Provide the (X, Y) coordinate of the cell's center where the given text is located.  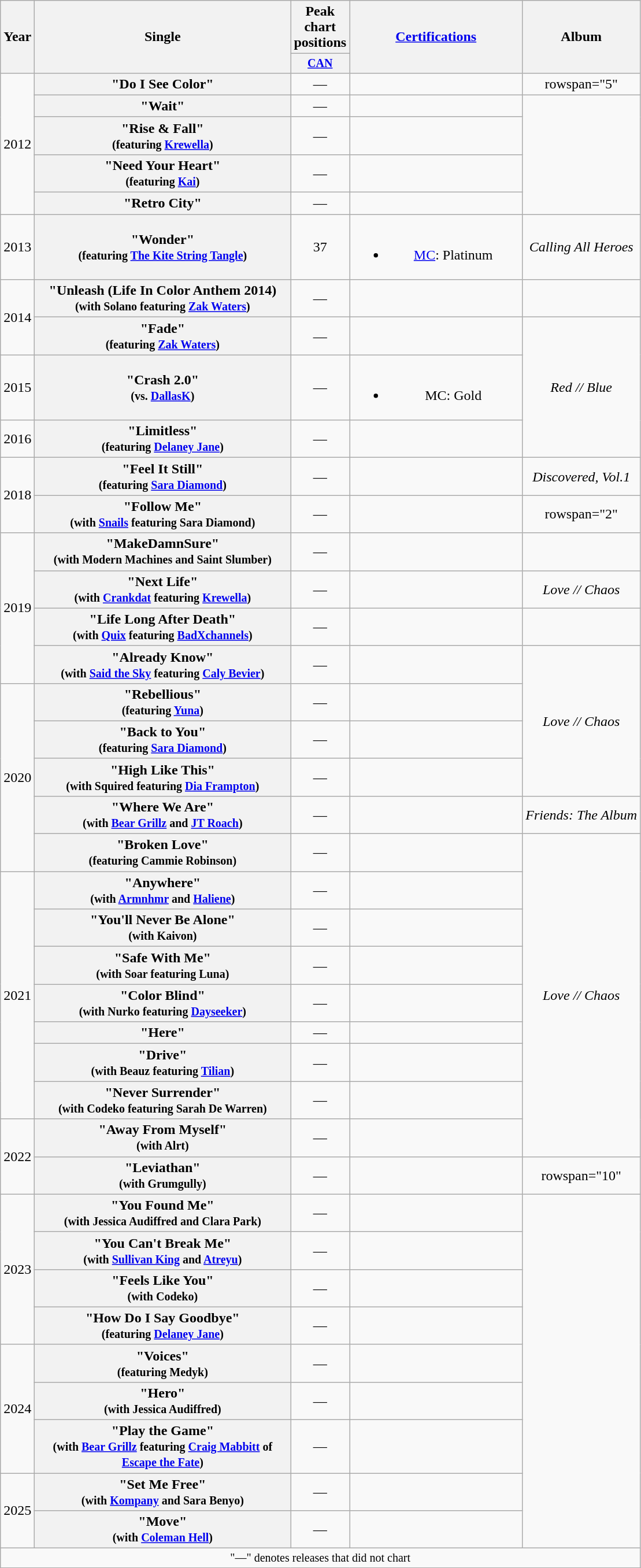
"Limitless" (featuring Delaney Jane) (163, 439)
"Voices"(featuring Medyk) (163, 1363)
Year (17, 37)
"Feel It Still" (featuring Sara Diamond) (163, 476)
Red // Blue (581, 387)
rowspan="5" (581, 84)
rowspan="10" (581, 1176)
2016 (17, 439)
2015 (17, 387)
Album (581, 37)
"Where We Are"(with Bear Grillz and JT Roach) (163, 815)
2022 (17, 1156)
"Anywhere" (with Armnhmr and Haliene) (163, 890)
"Play the Game"(with Bear Grillz featuring Craig Mabbitt of Escape the Fate) (163, 1447)
"Wait" (163, 106)
"Fade" (featuring Zak Waters) (163, 336)
Discovered, Vol.1 (581, 476)
"Need Your Heart" (featuring Kai) (163, 173)
MC: Gold (436, 387)
"Feels Like You"(with Codeko) (163, 1288)
"Unleash (Life In Color Anthem 2014) (with Solano featuring Zak Waters) (163, 298)
2023 (17, 1269)
"Move"(with Coleman Hell) (163, 1529)
Certifications (436, 37)
"Leviathan"(with Grumgully) (163, 1176)
2024 (17, 1408)
Calling All Heroes (581, 247)
"Back to You"(featuring Sara Diamond) (163, 740)
2012 (17, 143)
"Safe With Me" (with Soar featuring Luna) (163, 965)
Single (163, 37)
"Color Blind" (with Nurko featuring Dayseeker) (163, 1003)
"Away From Myself" (with Alrt) (163, 1137)
"High Like This"(with Squired featuring Dia Frampton) (163, 777)
2025 (17, 1511)
"MakeDamnSure"(with Modern Machines and Saint Slumber) (163, 551)
"Never Surrender" (with Codeko featuring Sarah De Warren) (163, 1100)
"Do I See Color" (163, 84)
"Drive" (with Beauz featuring Tilian) (163, 1062)
2021 (17, 995)
"Hero"(with Jessica Audiffred) (163, 1401)
"Rise & Fall" (featuring Krewella) (163, 135)
2020 (17, 777)
"—" denotes releases that did not chart (320, 1558)
"Rebellious"(featuring Yuna) (163, 702)
2013 (17, 247)
"Here" (163, 1033)
"Retro City" (163, 203)
2014 (17, 317)
CAN (320, 64)
"Already Know"(with Said the Sky featuring Caly Bevier) (163, 665)
Friends: The Album (581, 815)
"You'll Never Be Alone" (with Kaivon) (163, 928)
"Life Long After Death" (with Quix featuring BadXchannels) (163, 627)
"Follow Me" (with Snails featuring Sara Diamond) (163, 514)
"Set Me Free"(with Kompany and Sara Benyo) (163, 1492)
"You Can't Break Me"(with Sullivan King and Atreyu) (163, 1251)
"Wonder" (featuring The Kite String Tangle) (163, 247)
"Broken Love" (featuring Cammie Robinson) (163, 853)
"You Found Me"(with Jessica Audiffred and Clara Park) (163, 1213)
"Next Life" (with Crankdat featuring Krewella) (163, 590)
Peak chartpositions (320, 27)
2018 (17, 495)
rowspan="2" (581, 514)
"How Do I Say Goodbye"(featuring Delaney Jane) (163, 1326)
"Crash 2.0" (vs. DallasK) (163, 387)
MC: Platinum (436, 247)
37 (320, 247)
2019 (17, 608)
